Capture the cell that displays the provided text and extract its (x, y) central coordinate. 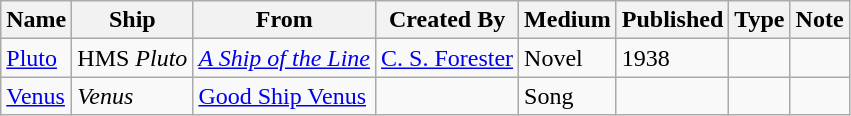
Name (36, 20)
Note (820, 20)
Song (568, 96)
A Ship of the Line (284, 58)
From (284, 20)
Medium (568, 20)
Good Ship Venus (284, 96)
C. S. Forester (448, 58)
Created By (448, 20)
Published (672, 20)
1938 (672, 58)
Type (760, 20)
HMS Pluto (132, 58)
Ship (132, 20)
Novel (568, 58)
Pluto (36, 58)
